Find where the given text appears and provide that cell's center as (x, y) coordinate. 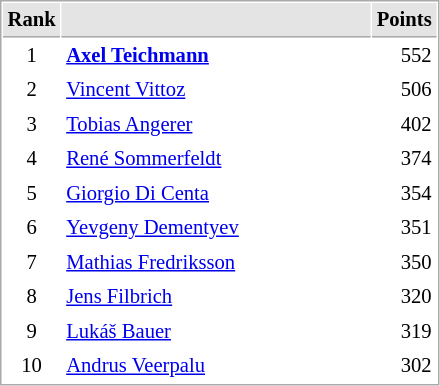
Yevgeny Dementyev (216, 228)
Vincent Vittoz (216, 90)
402 (404, 124)
552 (404, 56)
7 (32, 262)
10 (32, 366)
Lukáš Bauer (216, 332)
Andrus Veerpalu (216, 366)
6 (32, 228)
Giorgio Di Centa (216, 194)
4 (32, 158)
René Sommerfeldt (216, 158)
5 (32, 194)
3 (32, 124)
319 (404, 332)
354 (404, 194)
Tobias Angerer (216, 124)
Jens Filbrich (216, 296)
Axel Teichmann (216, 56)
Rank (32, 20)
506 (404, 90)
9 (32, 332)
1 (32, 56)
Mathias Fredriksson (216, 262)
302 (404, 366)
320 (404, 296)
Points (404, 20)
8 (32, 296)
350 (404, 262)
2 (32, 90)
351 (404, 228)
374 (404, 158)
